Find where the given text appears and provide that cell's center as [x, y] coordinate. 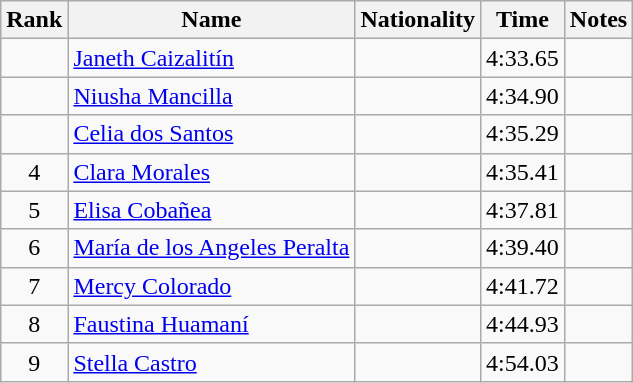
Time [523, 20]
Notes [598, 20]
Rank [34, 20]
4:34.90 [523, 96]
4:35.29 [523, 134]
Janeth Caizalitín [212, 58]
Elisa Cobañea [212, 210]
4:37.81 [523, 210]
Celia dos Santos [212, 134]
4:54.03 [523, 362]
5 [34, 210]
9 [34, 362]
Clara Morales [212, 172]
Faustina Huamaní [212, 324]
4:35.41 [523, 172]
4:33.65 [523, 58]
4:39.40 [523, 248]
7 [34, 286]
6 [34, 248]
8 [34, 324]
Mercy Colorado [212, 286]
Niusha Mancilla [212, 96]
Nationality [418, 20]
Name [212, 20]
4:44.93 [523, 324]
María de los Angeles Peralta [212, 248]
4:41.72 [523, 286]
4 [34, 172]
Stella Castro [212, 362]
